Identify which cell holds the provided text, then report its (X, Y) central coordinate. 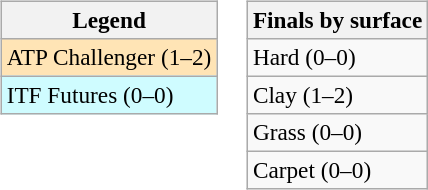
ITF Futures (0–0) (108, 95)
Grass (0–0) (337, 133)
Finals by surface (337, 20)
Hard (0–0) (337, 57)
ATP Challenger (1–2) (108, 57)
Carpet (0–0) (337, 171)
Legend (108, 20)
Clay (1–2) (337, 95)
